Provide the (x, y) coordinate of the cell's center where the given text is located.  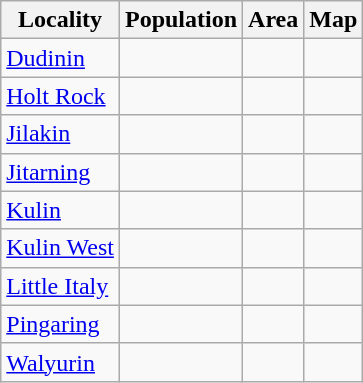
Pingaring (60, 324)
Area (274, 20)
Dudinin (60, 58)
Map (334, 20)
Kulin (60, 210)
Jilakin (60, 134)
Locality (60, 20)
Holt Rock (60, 96)
Walyurin (60, 362)
Population (180, 20)
Kulin West (60, 248)
Little Italy (60, 286)
Jitarning (60, 172)
